Identify which cell holds the provided text, then report its (X, Y) central coordinate. 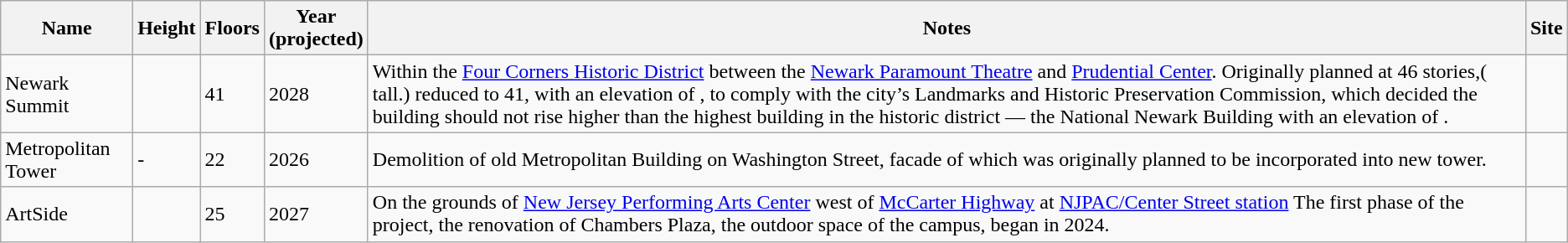
2027 (316, 215)
Height (167, 28)
Notes (946, 28)
- (167, 159)
Newark Summit (67, 94)
Metropolitan Tower (67, 159)
ArtSide (67, 215)
Floors (232, 28)
Demolition of old Metropolitan Building on Washington Street, facade of which was originally planned to be incorporated into new tower. (946, 159)
41 (232, 94)
25 (232, 215)
22 (232, 159)
Site (1546, 28)
2028 (316, 94)
2026 (316, 159)
Year(projected) (316, 28)
Name (67, 28)
